Extract the (x, y) coordinate from the center of the cell holding the provided text.  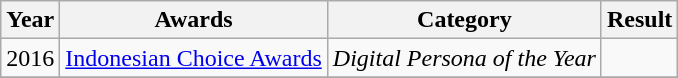
Result (639, 20)
2016 (30, 58)
Digital Persona of the Year (464, 58)
Category (464, 20)
Year (30, 20)
Awards (194, 20)
Indonesian Choice Awards (194, 58)
